For the text-containing cell, return its midpoint in [X, Y] coordinate format. 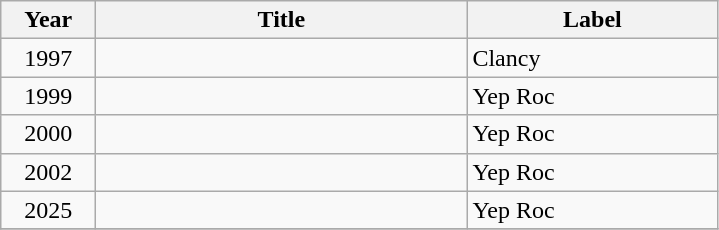
2000 [48, 134]
1999 [48, 96]
Year [48, 20]
2002 [48, 172]
2025 [48, 210]
1997 [48, 58]
Title [282, 20]
Label [592, 20]
Clancy [592, 58]
